Locate the cell with the specified text and output its [X, Y] center coordinate. 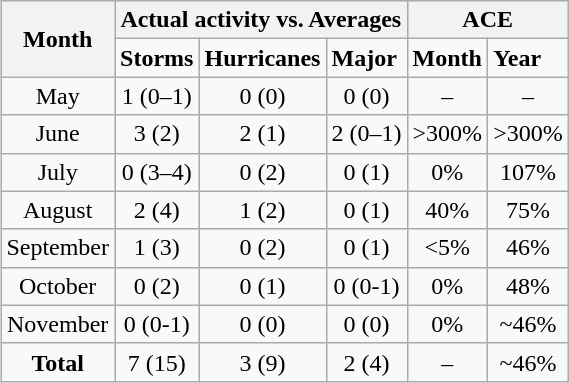
7 (15) [157, 362]
1 (0–1) [157, 96]
July [58, 172]
Storms [157, 58]
2 (0–1) [366, 134]
48% [528, 286]
September [58, 248]
3 (9) [262, 362]
1 (2) [262, 210]
May [58, 96]
Major [366, 58]
Hurricanes [262, 58]
0 (3–4) [157, 172]
Year [528, 58]
3 (2) [157, 134]
<5% [448, 248]
75% [528, 210]
October [58, 286]
Total [58, 362]
June [58, 134]
Actual activity vs. Averages [261, 20]
ACE [488, 20]
40% [448, 210]
2 (1) [262, 134]
46% [528, 248]
107% [528, 172]
August [58, 210]
November [58, 324]
1 (3) [157, 248]
